From the cell containing the given text, extract its center point as (x, y) coordinate. 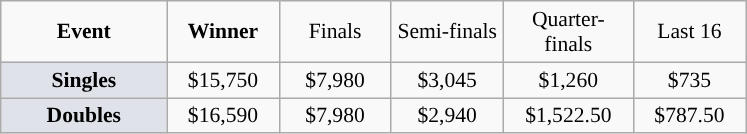
Quarter-finals (568, 32)
Event (84, 32)
$2,940 (447, 116)
Winner (223, 32)
$3,045 (447, 80)
Singles (84, 80)
$1,260 (568, 80)
$1,522.50 (568, 116)
Semi-finals (447, 32)
$787.50 (689, 116)
$16,590 (223, 116)
$15,750 (223, 80)
$735 (689, 80)
Doubles (84, 116)
Finals (335, 32)
Last 16 (689, 32)
